Search for the cell housing the specified text and yield its [X, Y] center coordinate. 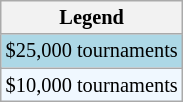
Legend [92, 17]
$10,000 tournaments [92, 85]
$25,000 tournaments [92, 51]
